Extract the [X, Y] coordinate from the center of the cell holding the provided text.  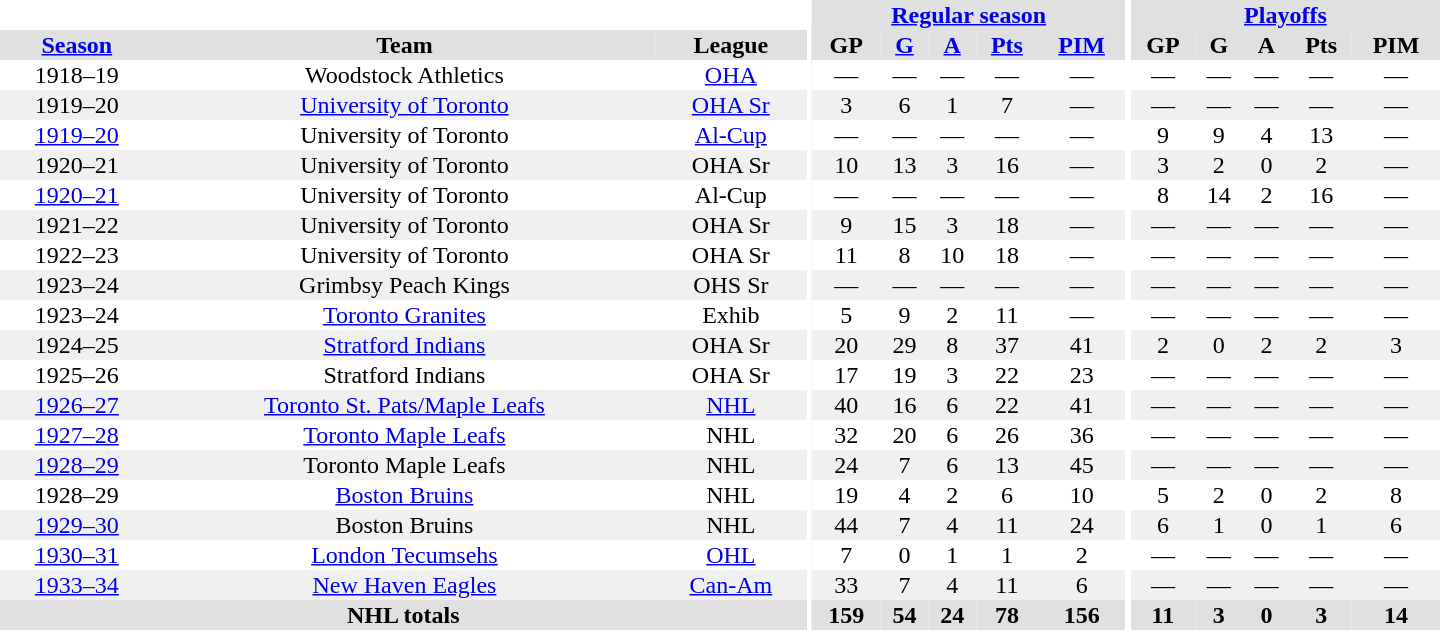
OHA [730, 75]
1918–19 [77, 75]
44 [846, 525]
1925–26 [77, 375]
33 [846, 585]
40 [846, 405]
37 [1007, 345]
54 [905, 615]
1924–25 [77, 345]
1922–23 [77, 255]
1930–31 [77, 555]
29 [905, 345]
OHL [730, 555]
45 [1082, 465]
156 [1082, 615]
London Tecumsehs [405, 555]
1929–30 [77, 525]
1926–27 [77, 405]
36 [1082, 435]
Toronto Granites [405, 315]
17 [846, 375]
Woodstock Athletics [405, 75]
NHL totals [403, 615]
15 [905, 225]
Season [77, 45]
1933–34 [77, 585]
1927–28 [77, 435]
78 [1007, 615]
26 [1007, 435]
32 [846, 435]
Team [405, 45]
Toronto St. Pats/Maple Leafs [405, 405]
Can-Am [730, 585]
Exhib [730, 315]
New Haven Eagles [405, 585]
23 [1082, 375]
Regular season [969, 15]
Playoffs [1286, 15]
1921–22 [77, 225]
OHS Sr [730, 285]
League [730, 45]
159 [846, 615]
Grimbsy Peach Kings [405, 285]
